From the cell containing the given text, extract its center point as (x, y) coordinate. 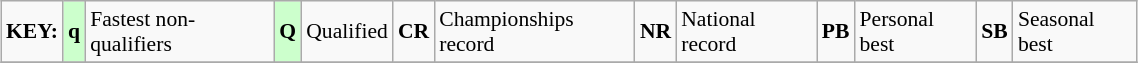
CR (414, 32)
NR (656, 32)
Q (288, 32)
q (74, 32)
National record (746, 32)
SB (994, 32)
Fastest non-qualifiers (180, 32)
KEY: (32, 32)
Qualified (347, 32)
Personal best (916, 32)
Championships record (534, 32)
PB (836, 32)
Seasonal best (1075, 32)
